Locate the cell with the specified text and output its (x, y) center coordinate. 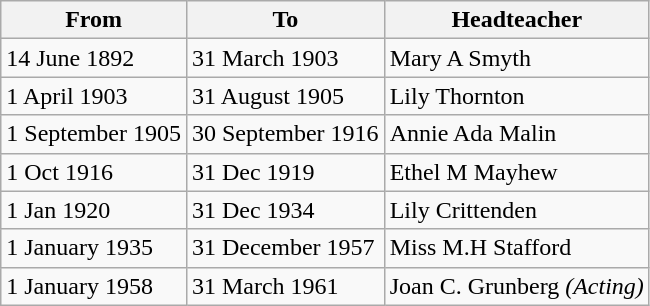
To (285, 20)
1 September 1905 (94, 134)
31 March 1961 (285, 286)
Lily Crittenden (516, 210)
1 January 1958 (94, 286)
30 September 1916 (285, 134)
Headteacher (516, 20)
1 Oct 1916 (94, 172)
Mary A Smyth (516, 58)
14 June 1892 (94, 58)
Annie Ada Malin (516, 134)
31 Dec 1919 (285, 172)
31 August 1905 (285, 96)
1 Jan 1920 (94, 210)
1 April 1903 (94, 96)
Miss M.H Stafford (516, 248)
31 Dec 1934 (285, 210)
1 January 1935 (94, 248)
From (94, 20)
Ethel M Mayhew (516, 172)
Joan C. Grunberg (Acting) (516, 286)
31 March 1903 (285, 58)
31 December 1957 (285, 248)
Lily Thornton (516, 96)
